Return [X, Y] of the center of cell containing provided text 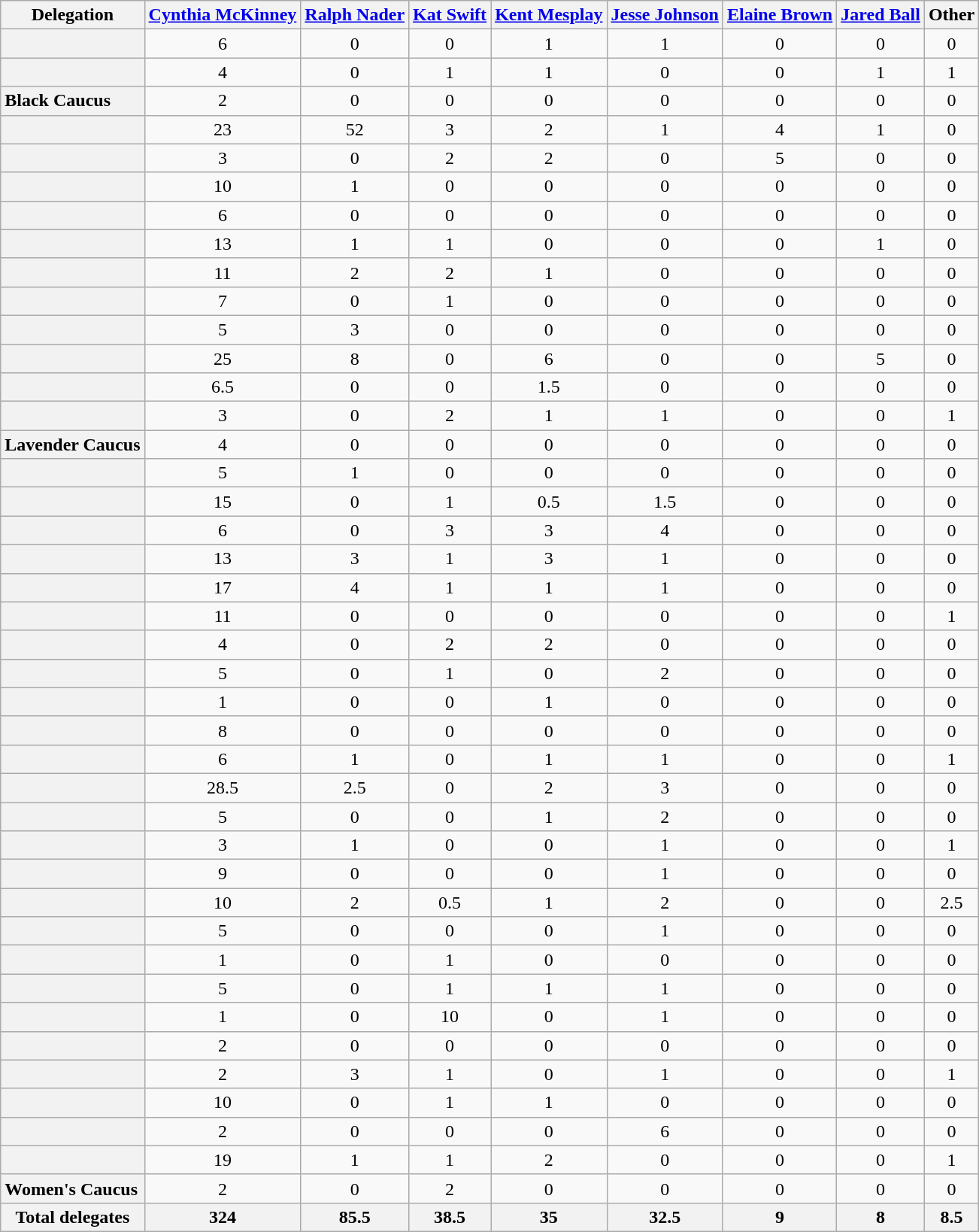
Kent Mesplay [549, 15]
32.5 [665, 1217]
23 [223, 129]
Other [951, 15]
15 [223, 502]
Ralph Nader [355, 15]
19 [223, 1160]
Elaine Brown [779, 15]
Delegation [72, 15]
28.5 [223, 787]
Jared Ball [881, 15]
17 [223, 587]
Total delegates [72, 1217]
85.5 [355, 1217]
6.5 [223, 387]
Women's Caucus [72, 1188]
324 [223, 1217]
Jesse Johnson [665, 15]
Lavender Caucus [72, 445]
Black Caucus [72, 101]
25 [223, 359]
Cynthia McKinney [223, 15]
Kat Swift [450, 15]
35 [549, 1217]
7 [223, 301]
52 [355, 129]
38.5 [450, 1217]
8.5 [951, 1217]
